Extract the [x, y] coordinate from the center of the cell holding the provided text.  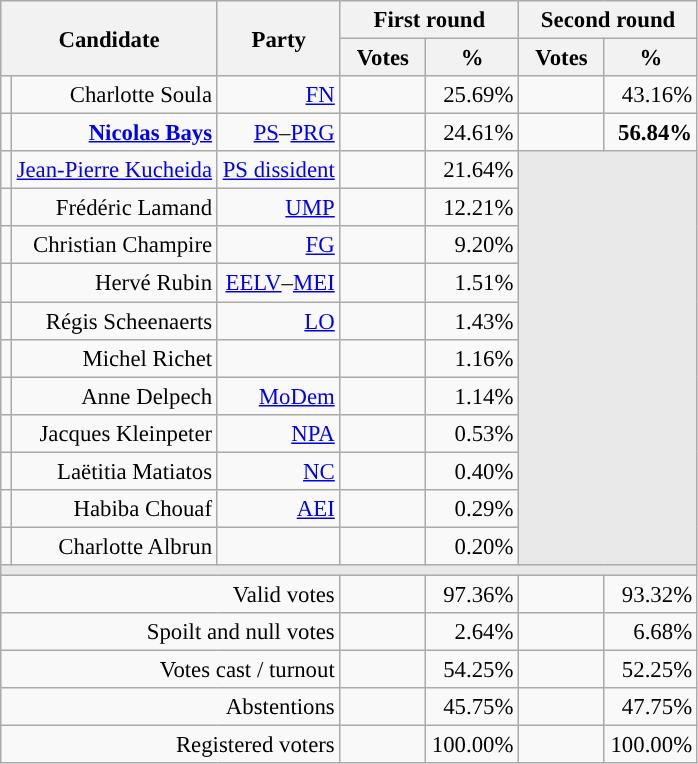
Spoilt and null votes [170, 632]
LO [278, 321]
Habiba Chouaf [114, 509]
24.61% [472, 133]
12.21% [472, 208]
FG [278, 245]
Charlotte Albrun [114, 546]
93.32% [650, 594]
Valid votes [170, 594]
Hervé Rubin [114, 283]
0.20% [472, 546]
9.20% [472, 245]
NC [278, 471]
1.16% [472, 358]
2.64% [472, 632]
45.75% [472, 707]
Michel Richet [114, 358]
56.84% [650, 133]
0.53% [472, 433]
Nicolas Bays [114, 133]
First round [430, 20]
25.69% [472, 95]
1.51% [472, 283]
PS dissident [278, 170]
0.40% [472, 471]
Anne Delpech [114, 396]
Votes cast / turnout [170, 670]
43.16% [650, 95]
6.68% [650, 632]
1.14% [472, 396]
21.64% [472, 170]
NPA [278, 433]
97.36% [472, 594]
AEI [278, 509]
MoDem [278, 396]
EELV–MEI [278, 283]
Candidate [110, 38]
54.25% [472, 670]
Party [278, 38]
Jacques Kleinpeter [114, 433]
Frédéric Lamand [114, 208]
Jean-Pierre Kucheida [114, 170]
PS–PRG [278, 133]
Second round [608, 20]
Christian Champire [114, 245]
FN [278, 95]
Abstentions [170, 707]
UMP [278, 208]
Registered voters [170, 745]
Régis Scheenaerts [114, 321]
Charlotte Soula [114, 95]
0.29% [472, 509]
1.43% [472, 321]
52.25% [650, 670]
Laëtitia Matiatos [114, 471]
47.75% [650, 707]
